Locate the cell with the specified text and output its (x, y) center coordinate. 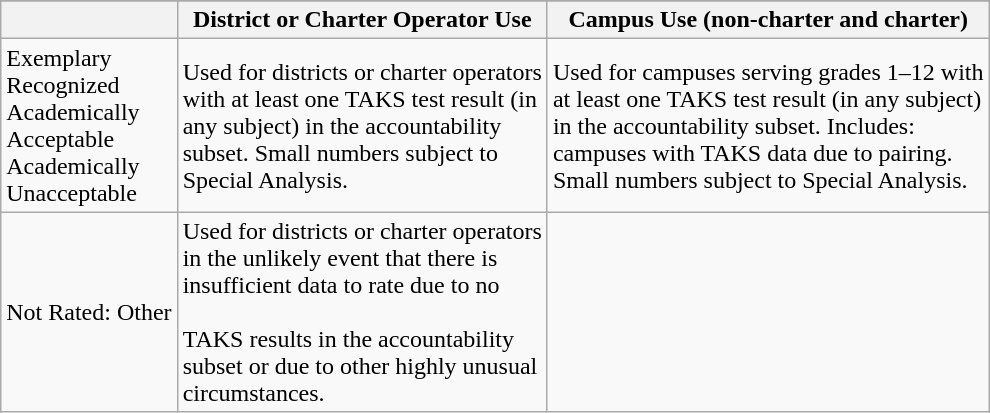
Campus Use (non-charter and charter) (768, 20)
District or Charter Operator Use (362, 20)
Not Rated: Other (89, 312)
ExemplaryRecognizedAcademicallyAcceptableAcademicallyUnacceptable (89, 126)
